Output the (X, Y) coordinate of the center of the cell containing the given text.  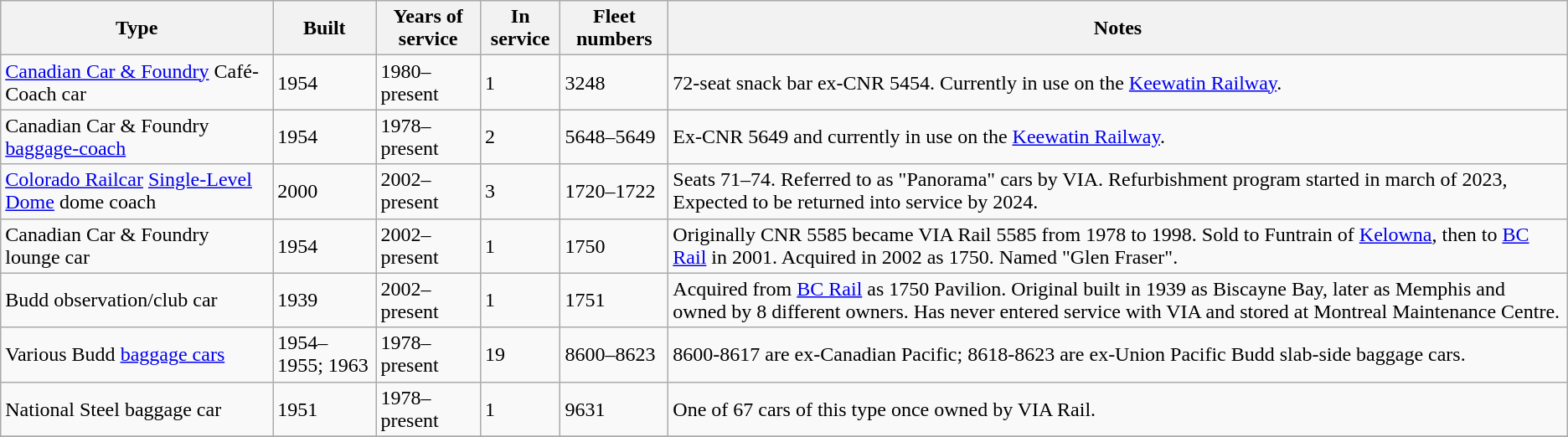
9631 (615, 409)
Canadian Car & Foundry lounge car (137, 246)
1980–present (429, 82)
Years of service (429, 28)
Various Budd baggage cars (137, 355)
One of 67 cars of this type once owned by VIA Rail. (1117, 409)
In service (519, 28)
National Steel baggage car (137, 409)
8600–8623 (615, 355)
1951 (325, 409)
19 (519, 355)
Ex-CNR 5649 and currently in use on the Keewatin Railway. (1117, 137)
Fleet numbers (615, 28)
1720–1722 (615, 191)
3248 (615, 82)
Built (325, 28)
1954–1955; 1963 (325, 355)
Notes (1117, 28)
1939 (325, 300)
Canadian Car & Foundry Café-Coach car (137, 82)
2 (519, 137)
2000 (325, 191)
Type (137, 28)
8600-8617 are ex-Canadian Pacific; 8618-8623 are ex-Union Pacific Budd slab-side baggage cars. (1117, 355)
72-seat snack bar ex-CNR 5454. Currently in use on the Keewatin Railway. (1117, 82)
1750 (615, 246)
Seats 71–74. Referred to as "Panorama" cars by VIA. Refurbishment program started in march of 2023, Expected to be returned into service by 2024. (1117, 191)
5648–5649 (615, 137)
3 (519, 191)
Canadian Car & Foundry baggage-coach (137, 137)
Colorado Railcar Single-Level Dome dome coach (137, 191)
1751 (615, 300)
Budd observation/club car (137, 300)
